Scan for the cell matching the given text and deliver its (x, y) coordinate at center. 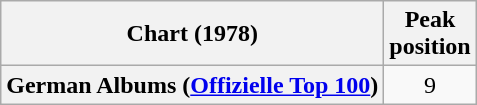
Peakposition (430, 34)
German Albums (Offizielle Top 100) (192, 85)
9 (430, 85)
Chart (1978) (192, 34)
